Output the (x, y) coordinate of the center of the cell containing the given text.  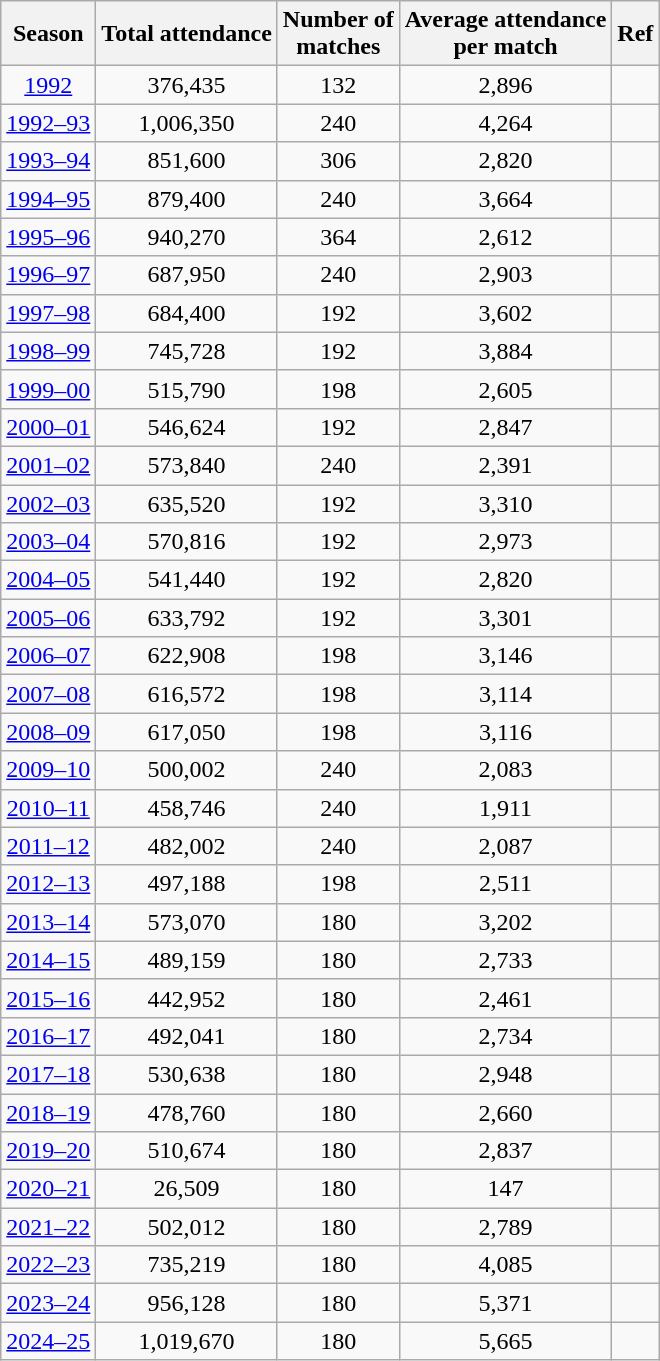
Number of matches (338, 34)
3,116 (506, 732)
497,188 (187, 884)
2005–06 (48, 618)
2018–19 (48, 1113)
132 (338, 85)
940,270 (187, 237)
684,400 (187, 313)
5,665 (506, 1341)
306 (338, 161)
1993–94 (48, 161)
851,600 (187, 161)
3,310 (506, 503)
1,911 (506, 808)
2011–12 (48, 846)
2000–01 (48, 427)
Season (48, 34)
1,006,350 (187, 123)
2012–13 (48, 884)
Average attendanceper match (506, 34)
2,973 (506, 542)
147 (506, 1189)
530,638 (187, 1074)
1992–93 (48, 123)
633,792 (187, 618)
482,002 (187, 846)
502,012 (187, 1227)
2,837 (506, 1151)
2,461 (506, 998)
2,612 (506, 237)
2021–22 (48, 1227)
570,816 (187, 542)
2,734 (506, 1036)
573,070 (187, 922)
745,728 (187, 351)
2023–24 (48, 1303)
1996–97 (48, 275)
5,371 (506, 1303)
26,509 (187, 1189)
500,002 (187, 770)
2,847 (506, 427)
2,391 (506, 465)
2,087 (506, 846)
364 (338, 237)
3,114 (506, 694)
2,948 (506, 1074)
2,733 (506, 960)
489,159 (187, 960)
515,790 (187, 389)
2009–10 (48, 770)
2,903 (506, 275)
2010–11 (48, 808)
1,019,670 (187, 1341)
2007–08 (48, 694)
2024–25 (48, 1341)
3,664 (506, 199)
2003–04 (48, 542)
2006–07 (48, 656)
687,950 (187, 275)
617,050 (187, 732)
3,146 (506, 656)
Ref (636, 34)
1997–98 (48, 313)
1994–95 (48, 199)
635,520 (187, 503)
2013–14 (48, 922)
879,400 (187, 199)
2,511 (506, 884)
3,202 (506, 922)
573,840 (187, 465)
442,952 (187, 998)
2019–20 (48, 1151)
510,674 (187, 1151)
622,908 (187, 656)
2002–03 (48, 503)
956,128 (187, 1303)
2016–17 (48, 1036)
1992 (48, 85)
2004–05 (48, 580)
3,602 (506, 313)
1998–99 (48, 351)
2,083 (506, 770)
376,435 (187, 85)
735,219 (187, 1265)
541,440 (187, 580)
3,884 (506, 351)
492,041 (187, 1036)
2020–21 (48, 1189)
2,605 (506, 389)
4,085 (506, 1265)
2017–18 (48, 1074)
546,624 (187, 427)
2014–15 (48, 960)
2001–02 (48, 465)
1999–00 (48, 389)
2,789 (506, 1227)
458,746 (187, 808)
3,301 (506, 618)
2,896 (506, 85)
4,264 (506, 123)
1995–96 (48, 237)
616,572 (187, 694)
2008–09 (48, 732)
Total attendance (187, 34)
2,660 (506, 1113)
2015–16 (48, 998)
478,760 (187, 1113)
2022–23 (48, 1265)
